Output the [x, y] coordinate of the center of the cell containing the given text.  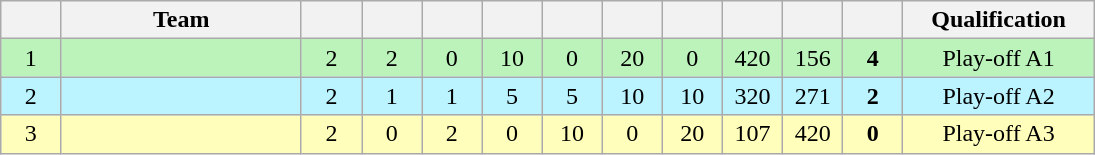
4 [873, 58]
Play-off A3 [998, 134]
3 [31, 134]
Qualification [998, 20]
156 [813, 58]
Play-off A1 [998, 58]
271 [813, 96]
Team [182, 20]
Play-off A2 [998, 96]
320 [752, 96]
107 [752, 134]
